Identify which cell holds the provided text, then report its (x, y) central coordinate. 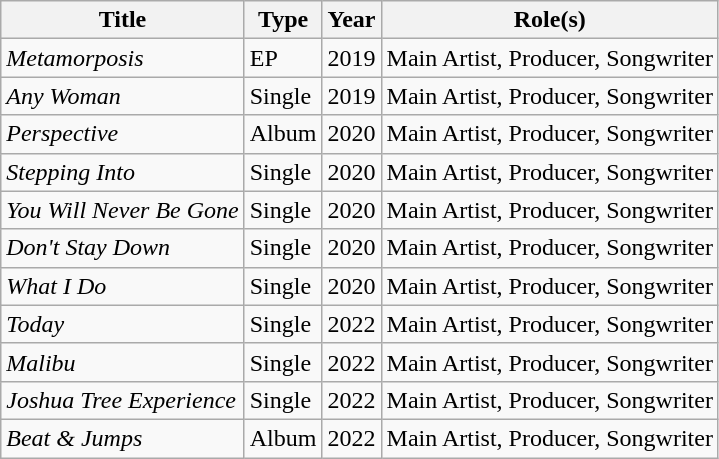
Malibu (122, 362)
Joshua Tree Experience (122, 400)
Title (122, 20)
Perspective (122, 134)
Metamorposis (122, 58)
Beat & Jumps (122, 438)
What I Do (122, 286)
EP (283, 58)
Year (352, 20)
Role(s) (550, 20)
Stepping Into (122, 172)
You Will Never Be Gone (122, 210)
Today (122, 324)
Any Woman (122, 96)
Type (283, 20)
Don't Stay Down (122, 248)
